Output the (x, y) coordinate of the center of the cell containing the given text.  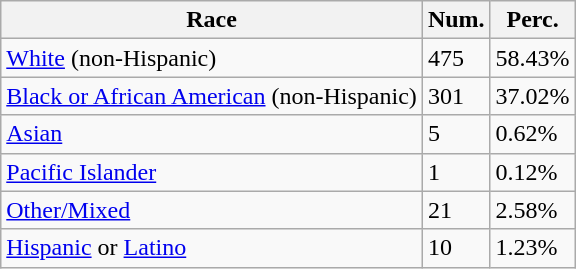
1 (456, 172)
37.02% (532, 96)
1.23% (532, 248)
5 (456, 134)
0.62% (532, 134)
301 (456, 96)
Perc. (532, 20)
475 (456, 58)
Asian (212, 134)
10 (456, 248)
0.12% (532, 172)
Pacific Islander (212, 172)
Hispanic or Latino (212, 248)
Other/Mixed (212, 210)
21 (456, 210)
2.58% (532, 210)
Race (212, 20)
White (non-Hispanic) (212, 58)
58.43% (532, 58)
Black or African American (non-Hispanic) (212, 96)
Num. (456, 20)
